Pinpoint the cell where the given text exists, returning its [X, Y] midpoint coordinate. 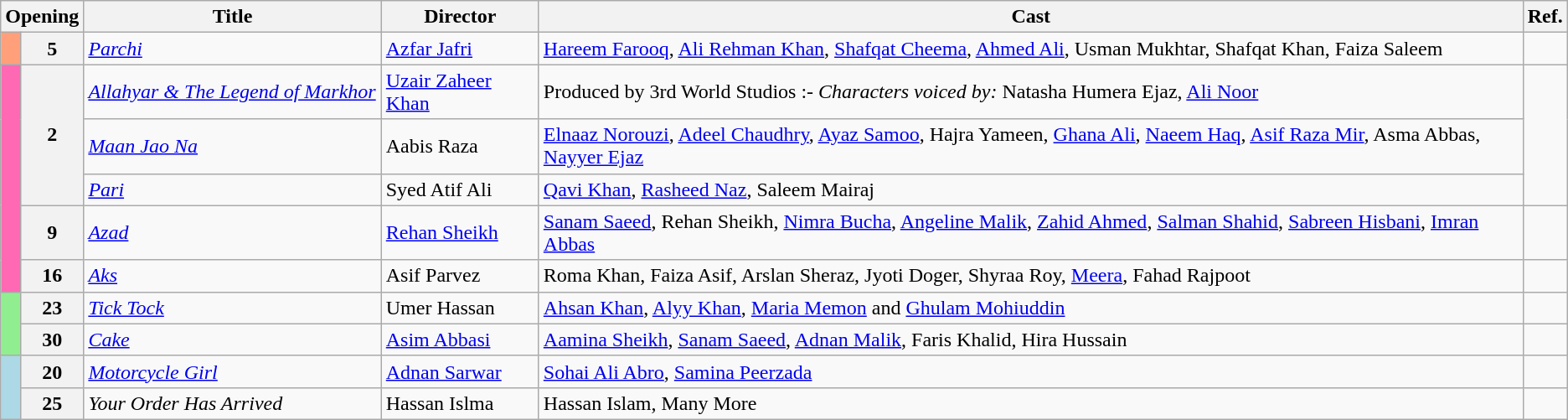
Motorcycle Girl [233, 371]
23 [52, 308]
25 [52, 403]
16 [52, 276]
Asim Abbasi [460, 340]
Parchi [233, 49]
Ahsan Khan, Alyy Khan, Maria Memon and Ghulam Mohiuddin [1030, 308]
Allahyar & The Legend of Markhor [233, 92]
30 [52, 340]
Director [460, 17]
2 [52, 135]
20 [52, 371]
Umer Hassan [460, 308]
Title [233, 17]
Aamina Sheikh, Sanam Saeed, Adnan Malik, Faris Khalid, Hira Hussain [1030, 340]
Azfar Jafri [460, 49]
Qavi Khan, Rasheed Naz, Saleem Mairaj [1030, 189]
Cast [1030, 17]
Cake [233, 340]
Elnaaz Norouzi, Adeel Chaudhry, Ayaz Samoo, Hajra Yameen, Ghana Ali, Naeem Haq, Asif Raza Mir, Asma Abbas, Nayyer Ejaz [1030, 146]
Pari [233, 189]
Tick Tock [233, 308]
Hassan Islma [460, 403]
Opening [42, 17]
5 [52, 49]
Aks [233, 276]
Adnan Sarwar [460, 371]
Sanam Saeed, Rehan Sheikh, Nimra Bucha, Angeline Malik, Zahid Ahmed, Salman Shahid, Sabreen Hisbani, Imran Abbas [1030, 233]
Uzair Zaheer Khan [460, 92]
Maan Jao Na [233, 146]
9 [52, 233]
Rehan Sheikh [460, 233]
Azad [233, 233]
Your Order Has Arrived [233, 403]
Produced by 3rd World Studios :- Characters voiced by: Natasha Humera Ejaz, Ali Noor [1030, 92]
Hassan Islam, Many More [1030, 403]
Hareem Farooq, Ali Rehman Khan, Shafqat Cheema, Ahmed Ali, Usman Mukhtar, Shafqat Khan, Faiza Saleem [1030, 49]
Aabis Raza [460, 146]
Sohai Ali Abro, Samina Peerzada [1030, 371]
Ref. [1545, 17]
Roma Khan, Faiza Asif, Arslan Sheraz, Jyoti Doger, Shyraa Roy, Meera, Fahad Rajpoot [1030, 276]
Syed Atif Ali [460, 189]
Asif Parvez [460, 276]
